Identify which cell holds the provided text, then report its (X, Y) central coordinate. 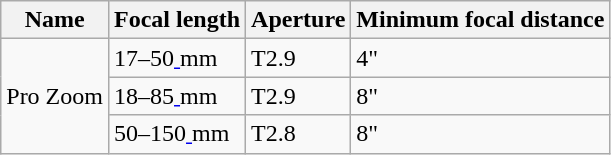
Aperture (298, 20)
Focal length (176, 20)
17–50 mm (176, 58)
Name (55, 20)
50–150 mm (176, 134)
18–85 mm (176, 96)
Pro Zoom (55, 96)
Minimum focal distance (480, 20)
T2.8 (298, 134)
4" (480, 58)
